Scan for the cell matching the given text and deliver its [x, y] coordinate at center. 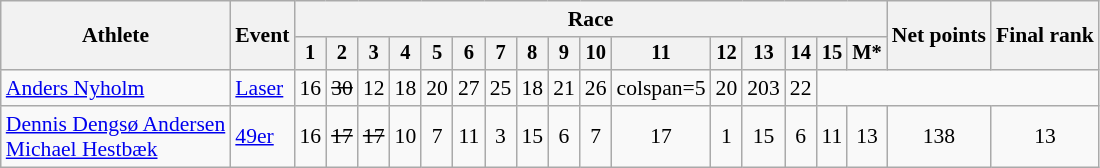
Laser [262, 88]
4 [406, 54]
203 [764, 88]
Athlete [116, 36]
9 [564, 54]
30 [342, 88]
49er [262, 136]
22 [801, 88]
26 [596, 88]
27 [469, 88]
25 [501, 88]
21 [564, 88]
Net points [939, 36]
5 [437, 54]
8 [532, 54]
138 [939, 136]
2 [342, 54]
M* [866, 54]
14 [801, 54]
Dennis Dengsø AndersenMichael Hestbæk [116, 136]
Final rank [1045, 36]
Race [590, 19]
Event [262, 36]
colspan=5 [662, 88]
Anders Nyholm [116, 88]
